Provide the [X, Y] coordinate of the cell's center where the given text is located.  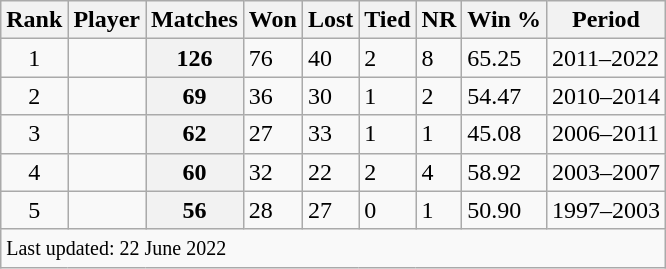
65.25 [504, 58]
Tied [388, 20]
58.92 [504, 172]
32 [272, 172]
NR [439, 20]
2003–2007 [606, 172]
28 [272, 210]
56 [195, 210]
3 [34, 134]
Win % [504, 20]
8 [439, 58]
Lost [330, 20]
30 [330, 96]
Player [107, 20]
2011–2022 [606, 58]
2010–2014 [606, 96]
126 [195, 58]
50.90 [504, 210]
45.08 [504, 134]
Matches [195, 20]
1997–2003 [606, 210]
Last updated: 22 June 2022 [334, 248]
69 [195, 96]
36 [272, 96]
0 [388, 210]
22 [330, 172]
Won [272, 20]
76 [272, 58]
62 [195, 134]
Rank [34, 20]
5 [34, 210]
60 [195, 172]
33 [330, 134]
40 [330, 58]
Period [606, 20]
54.47 [504, 96]
2006–2011 [606, 134]
